For the text-containing cell, return its midpoint in (X, Y) coordinate format. 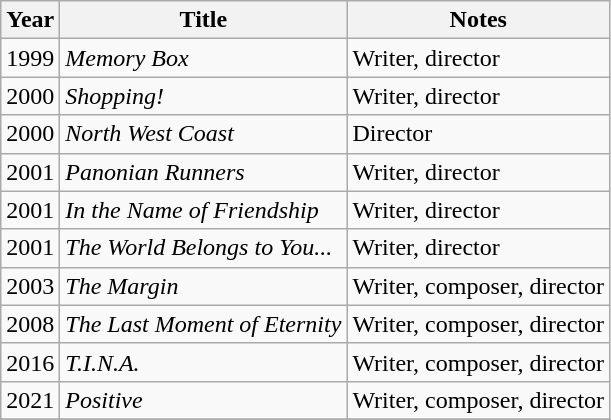
Shopping! (204, 96)
1999 (30, 58)
The Last Moment of Eternity (204, 324)
Panonian Runners (204, 172)
Year (30, 20)
The Margin (204, 286)
Title (204, 20)
2021 (30, 400)
Positive (204, 400)
2003 (30, 286)
Notes (478, 20)
Memory Box (204, 58)
2016 (30, 362)
In the Name of Friendship (204, 210)
2008 (30, 324)
T.I.N.A. (204, 362)
The World Belongs to You... (204, 248)
North West Coast (204, 134)
Director (478, 134)
